For the text-containing cell, return its midpoint in (X, Y) coordinate format. 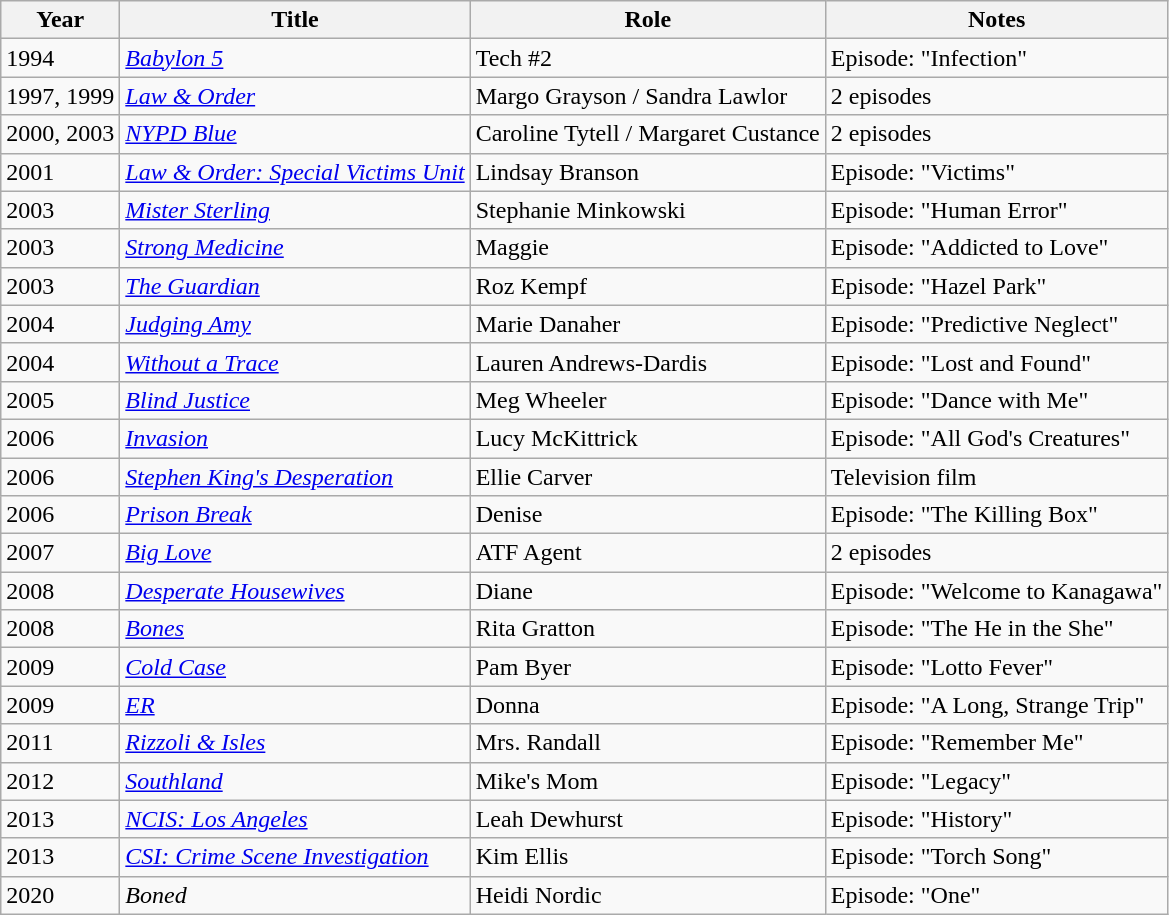
CSI: Crime Scene Investigation (295, 857)
Marie Danaher (648, 324)
Southland (295, 781)
Lindsay Branson (648, 172)
The Guardian (295, 286)
Lucy McKittrick (648, 438)
Episode: "The He in the She" (996, 629)
Prison Break (295, 515)
Mike's Mom (648, 781)
Desperate Housewives (295, 591)
Episode: "Torch Song" (996, 857)
Babylon 5 (295, 58)
Law & Order (295, 96)
Rita Gratton (648, 629)
Episode: "Human Error" (996, 210)
Episode: "Predictive Neglect" (996, 324)
Rizzoli & Isles (295, 743)
Without a Trace (295, 362)
Invasion (295, 438)
Stephanie Minkowski (648, 210)
Donna (648, 705)
Episode: "The Killing Box" (996, 515)
Boned (295, 895)
Judging Amy (295, 324)
Television film (996, 477)
Episode: "Welcome to Kanagawa" (996, 591)
Title (295, 20)
NYPD Blue (295, 134)
Episode: "Dance with Me" (996, 400)
Margo Grayson / Sandra Lawlor (648, 96)
Maggie (648, 248)
Episode: "Infection" (996, 58)
Caroline Tytell / Margaret Custance (648, 134)
Episode: "Legacy" (996, 781)
Episode: "One" (996, 895)
Pam Byer (648, 667)
Lauren Andrews-Dardis (648, 362)
Tech #2 (648, 58)
Heidi Nordic (648, 895)
Year (60, 20)
Episode: "Hazel Park" (996, 286)
NCIS: Los Angeles (295, 819)
ATF Agent (648, 553)
Roz Kempf (648, 286)
2007 (60, 553)
Notes (996, 20)
Big Love (295, 553)
2020 (60, 895)
2001 (60, 172)
Episode: "All God's Creatures" (996, 438)
Cold Case (295, 667)
Bones (295, 629)
Episode: "Addicted to Love" (996, 248)
Kim Ellis (648, 857)
Mister Sterling (295, 210)
Episode: "Lost and Found" (996, 362)
Episode: "Lotto Fever" (996, 667)
Episode: "A Long, Strange Trip" (996, 705)
Strong Medicine (295, 248)
Episode: "History" (996, 819)
ER (295, 705)
1994 (60, 58)
Mrs. Randall (648, 743)
2000, 2003 (60, 134)
Ellie Carver (648, 477)
Denise (648, 515)
Episode: "Victims" (996, 172)
Diane (648, 591)
Blind Justice (295, 400)
Episode: "Remember Me" (996, 743)
2011 (60, 743)
Law & Order: Special Victims Unit (295, 172)
Stephen King's Desperation (295, 477)
Leah Dewhurst (648, 819)
Role (648, 20)
Meg Wheeler (648, 400)
2012 (60, 781)
2005 (60, 400)
1997, 1999 (60, 96)
